Scan for the cell matching the given text and deliver its [x, y] coordinate at center. 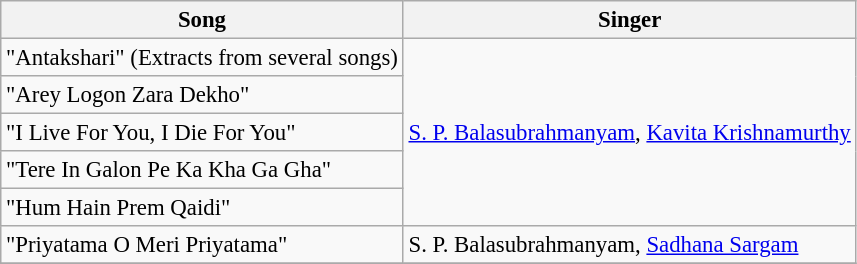
S. P. Balasubrahmanyam, Kavita Krishnamurthy [630, 133]
"Antakshari" (Extracts from several songs) [202, 58]
"Arey Logon Zara Dekho" [202, 95]
Singer [630, 20]
"Priyatama O Meri Priyatama" [202, 245]
"I Live For You, I Die For You" [202, 133]
S. P. Balasubrahmanyam, Sadhana Sargam [630, 245]
"Hum Hain Prem Qaidi" [202, 208]
Song [202, 20]
"Tere In Galon Pe Ka Kha Ga Gha" [202, 170]
